Output the (x, y) coordinate of the center of the cell containing the given text.  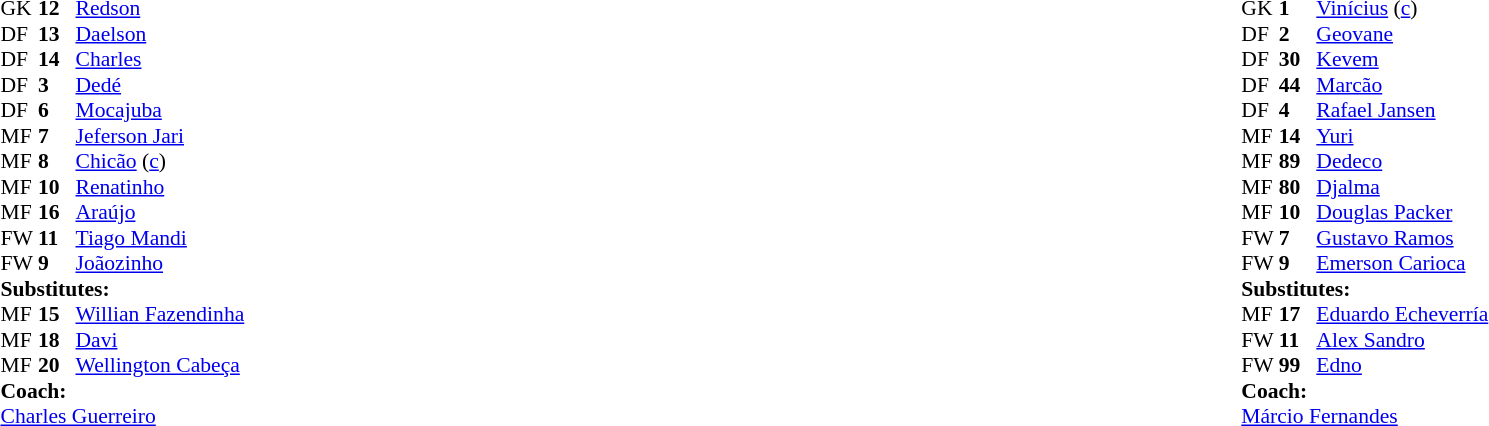
17 (1298, 315)
Dedeco (1402, 161)
4 (1298, 111)
Marcão (1402, 85)
15 (57, 315)
Edno (1402, 365)
Chicão (c) (160, 161)
Jeferson Jari (160, 136)
Djalma (1402, 187)
Alex Sandro (1402, 340)
6 (57, 111)
Kevem (1402, 59)
Yuri (1402, 136)
Joãozinho (160, 263)
44 (1298, 85)
Dedé (160, 85)
89 (1298, 161)
3 (57, 85)
Davi (160, 340)
16 (57, 213)
Eduardo Echeverría (1402, 315)
Charles (160, 59)
99 (1298, 365)
Wellington Cabeça (160, 365)
Douglas Packer (1402, 213)
Rafael Jansen (1402, 111)
Gustavo Ramos (1402, 238)
13 (57, 34)
Araújo (160, 213)
Willian Fazendinha (160, 315)
Renatinho (160, 187)
80 (1298, 187)
Daelson (160, 34)
Emerson Carioca (1402, 263)
30 (1298, 59)
Mocajuba (160, 111)
Geovane (1402, 34)
8 (57, 161)
20 (57, 365)
2 (1298, 34)
18 (57, 340)
Tiago Mandi (160, 238)
